Return the (x, y) coordinate for the center point of the cell that contains the specified text.  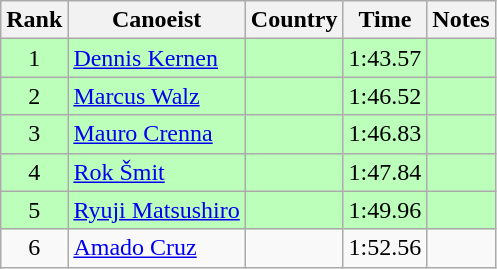
3 (34, 134)
1:47.84 (385, 172)
4 (34, 172)
5 (34, 210)
Time (385, 20)
1:46.83 (385, 134)
1:49.96 (385, 210)
Marcus Walz (156, 96)
Rok Šmit (156, 172)
Rank (34, 20)
Mauro Crenna (156, 134)
6 (34, 248)
1:43.57 (385, 58)
1:46.52 (385, 96)
Canoeist (156, 20)
Notes (461, 20)
Amado Cruz (156, 248)
Dennis Kernen (156, 58)
1:52.56 (385, 248)
2 (34, 96)
1 (34, 58)
Country (294, 20)
Ryuji Matsushiro (156, 210)
